Capture the cell that displays the provided text and extract its [x, y] central coordinate. 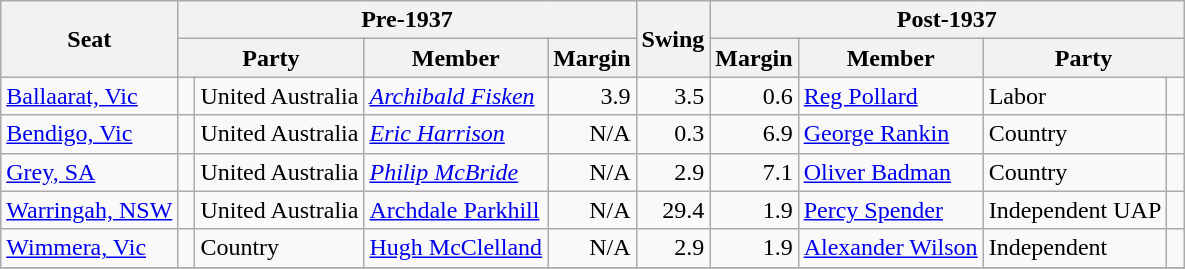
Post-1937 [947, 20]
Archibald Fisken [456, 96]
Eric Harrison [456, 134]
Ballaarat, Vic [90, 96]
Hugh McClelland [456, 248]
Oliver Badman [890, 172]
7.1 [754, 172]
3.9 [592, 96]
Bendigo, Vic [90, 134]
Wimmera, Vic [90, 248]
Reg Pollard [890, 96]
Seat [90, 39]
Pre-1937 [407, 20]
George Rankin [890, 134]
3.5 [673, 96]
Percy Spender [890, 210]
29.4 [673, 210]
Grey, SA [90, 172]
Swing [673, 39]
Archdale Parkhill [456, 210]
Philip McBride [456, 172]
0.6 [754, 96]
0.3 [673, 134]
6.9 [754, 134]
Labor [1075, 96]
Independent UAP [1075, 210]
Independent [1075, 248]
Warringah, NSW [90, 210]
Alexander Wilson [890, 248]
